Find where the given text appears and provide that cell's center as (x, y) coordinate. 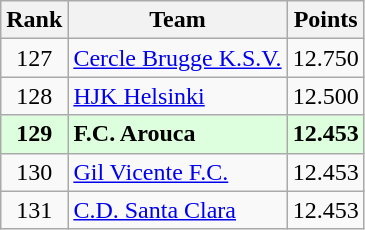
Team (178, 20)
C.D. Santa Clara (178, 210)
F.C. Arouca (178, 134)
12.750 (326, 58)
128 (34, 96)
129 (34, 134)
130 (34, 172)
131 (34, 210)
127 (34, 58)
Rank (34, 20)
Points (326, 20)
Gil Vicente F.C. (178, 172)
12.500 (326, 96)
Cercle Brugge K.S.V. (178, 58)
HJK Helsinki (178, 96)
